From the cell containing the given text, extract its center point as [X, Y] coordinate. 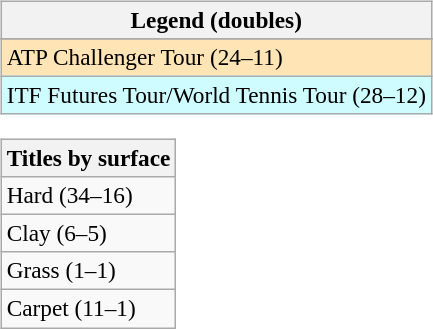
Hard (34–16) [88, 195]
ATP Challenger Tour (24–11) [216, 57]
Legend (doubles) [216, 20]
Clay (6–5) [88, 233]
Titles by surface [88, 158]
Carpet (11–1) [88, 309]
Grass (1–1) [88, 271]
ITF Futures Tour/World Tennis Tour (28–12) [216, 95]
